Determine the (X, Y) coordinate at the center of the cell enclosing the given text.  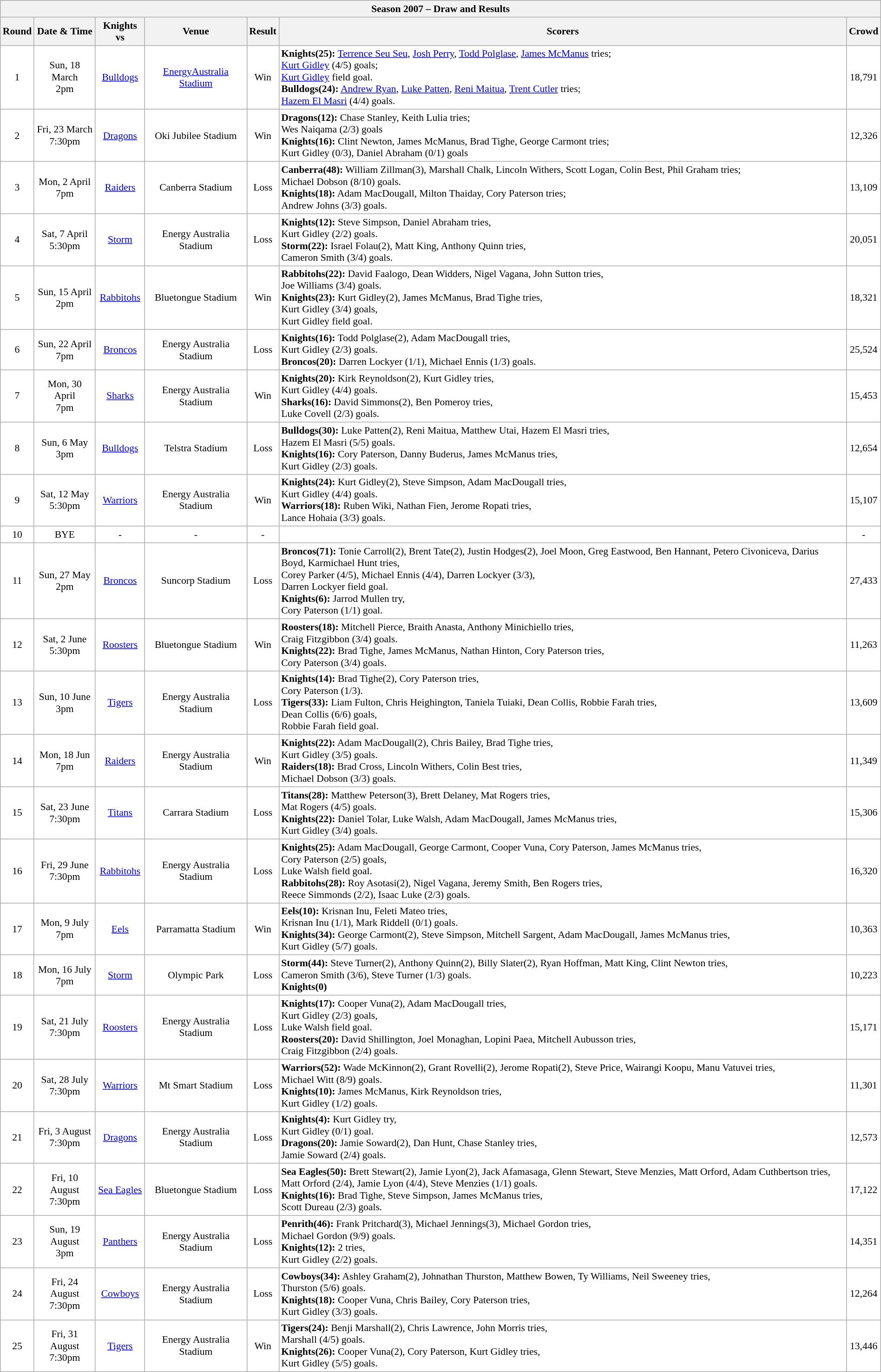
14 (18, 761)
11,301 (863, 1085)
Sat, 12 May5:30pm (65, 500)
Mon, 2 April7pm (65, 188)
Sat, 23 June7:30pm (65, 813)
15,453 (863, 396)
Fri, 23 March7:30pm (65, 136)
Result (263, 32)
4 (18, 240)
Titans (120, 813)
7 (18, 396)
10,363 (863, 929)
15,171 (863, 1028)
EnergyAustralia Stadium (196, 78)
Penrith(46): Frank Pritchard(3), Michael Jennings(3), Michael Gordon tries,Michael Gordon (9/9) goals.Knights(12): 2 tries,Kurt Gidley (2/2) goals. (563, 1242)
Parramatta Stadium (196, 929)
Mt Smart Stadium (196, 1085)
5 (18, 298)
Venue (196, 32)
Season 2007 – Draw and Results (440, 9)
25,524 (863, 350)
Round (18, 32)
18,791 (863, 78)
Telstra Stadium (196, 448)
Sat, 21 July7:30pm (65, 1028)
Cowboys (120, 1294)
Sea Eagles (120, 1190)
15 (18, 813)
BYE (65, 535)
16 (18, 871)
12 (18, 645)
Sat, 28 July7:30pm (65, 1085)
3 (18, 188)
Mon, 9 July7pm (65, 929)
Carrara Stadium (196, 813)
2 (18, 136)
16,320 (863, 871)
8 (18, 448)
11,349 (863, 761)
11 (18, 581)
Sun, 6 May3pm (65, 448)
Mon, 30 April7pm (65, 396)
13 (18, 703)
Sun, 19 August3pm (65, 1242)
19 (18, 1028)
10 (18, 535)
Mon, 18 Jun7pm (65, 761)
9 (18, 500)
Scorers (563, 32)
17 (18, 929)
Sun, 27 May2pm (65, 581)
12,326 (863, 136)
Date & Time (65, 32)
Sun, 18 March2pm (65, 78)
22 (18, 1190)
14,351 (863, 1242)
Knights vs (120, 32)
13,446 (863, 1346)
Fri, 31 August7:30pm (65, 1346)
12,573 (863, 1137)
13,609 (863, 703)
15,306 (863, 813)
Crowd (863, 32)
1 (18, 78)
Panthers (120, 1242)
27,433 (863, 581)
23 (18, 1242)
Fri, 10 August7:30pm (65, 1190)
12,654 (863, 448)
Sat, 7 April5:30pm (65, 240)
Sharks (120, 396)
Fri, 29 June7:30pm (65, 871)
20 (18, 1085)
Knights(16): Todd Polglase(2), Adam MacDougall tries,Kurt Gidley (2/3) goals.Broncos(20): Darren Lockyer (1/1), Michael Ennis (1/3) goals. (563, 350)
25 (18, 1346)
18 (18, 975)
21 (18, 1137)
12,264 (863, 1294)
13,109 (863, 188)
Mon, 16 July7pm (65, 975)
Knights(20): Kirk Reynoldson(2), Kurt Gidley tries,Kurt Gidley (4/4) goals.Sharks(16): David Simmons(2), Ben Pomeroy tries,Luke Covell (2/3) goals. (563, 396)
Canberra Stadium (196, 188)
Sun, 22 April7pm (65, 350)
Knights(4): Kurt Gidley try,Kurt Gidley (0/1) goal.Dragons(20): Jamie Soward(2), Dan Hunt, Chase Stanley tries,Jamie Soward (2/4) goals. (563, 1137)
18,321 (863, 298)
20,051 (863, 240)
6 (18, 350)
Suncorp Stadium (196, 581)
11,263 (863, 645)
Sun, 15 April2pm (65, 298)
Sun, 10 June3pm (65, 703)
Fri, 24 August7:30pm (65, 1294)
Sat, 2 June5:30pm (65, 645)
17,122 (863, 1190)
15,107 (863, 500)
24 (18, 1294)
Fri, 3 August7:30pm (65, 1137)
Eels (120, 929)
Olympic Park (196, 975)
Oki Jubilee Stadium (196, 136)
10,223 (863, 975)
